Search for the cell housing the specified text and yield its [x, y] center coordinate. 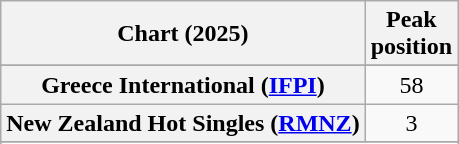
3 [411, 123]
Peakposition [411, 34]
58 [411, 85]
Greece International (IFPI) [183, 85]
Chart (2025) [183, 34]
New Zealand Hot Singles (RMNZ) [183, 123]
